Extract the [x, y] coordinate from the center of the cell holding the provided text.  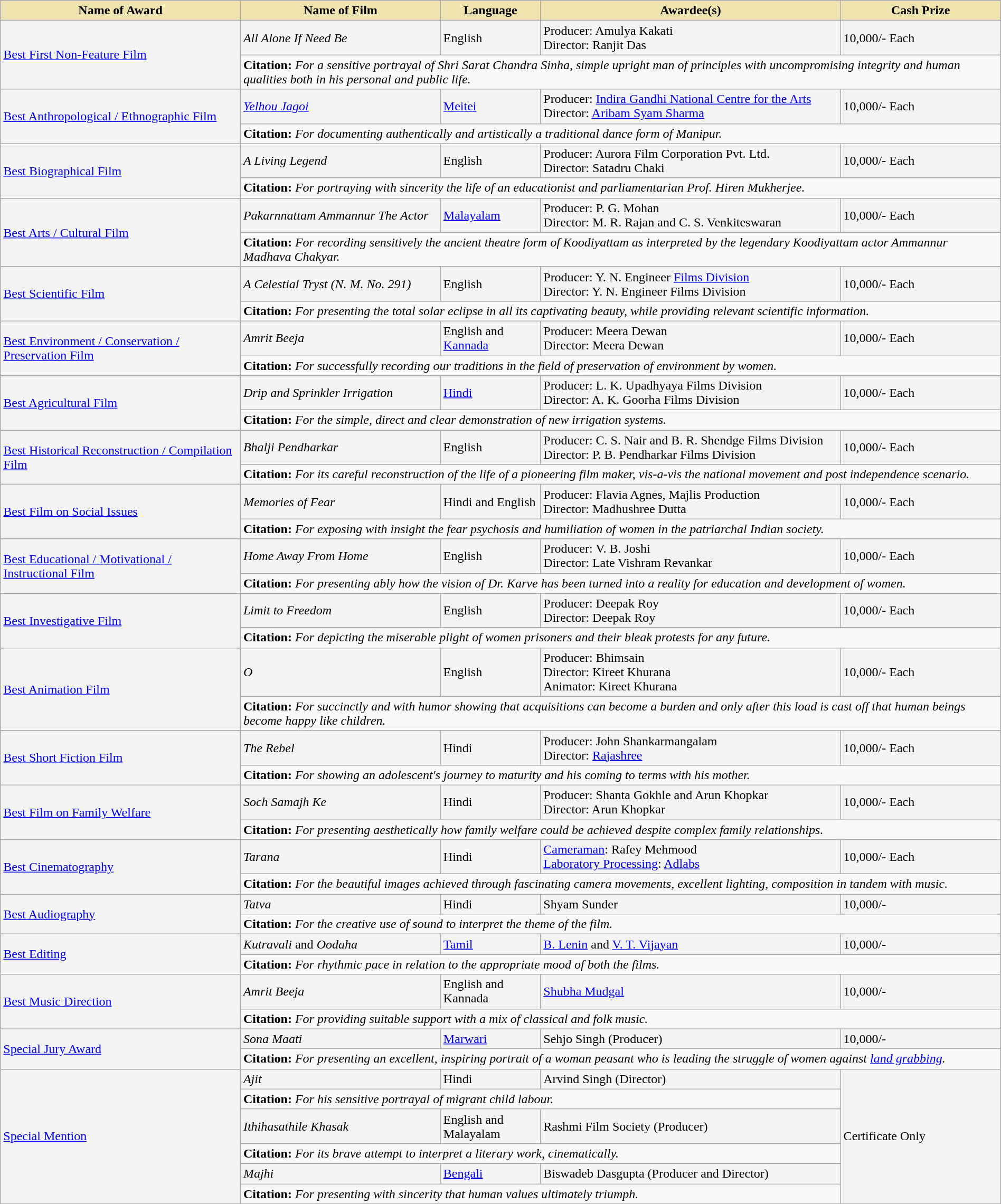
All Alone If Need Be [340, 38]
Producer: V. B. JoshiDirector: Late Vishram Revankar [691, 556]
Malayalam [490, 215]
Producer: P. G. MohanDirector: M. R. Rajan and C. S. Venkiteswaran [691, 215]
Best Environment / Conservation / Preservation Film [120, 348]
Shubha Mudgal [691, 991]
Awardee(s) [691, 11]
Kutravali and Oodaha [340, 944]
English and Malayalam [490, 1126]
Producer: John ShankarmangalamDirector: Rajashree [691, 747]
Producer: Flavia Agnes, Majlis ProductionDirector: Madhushree Dutta [691, 501]
Best Animation Film [120, 689]
Limit to Freedom [340, 610]
Citation: For his sensitive portrayal of migrant child labour. [541, 1099]
B. Lenin and V. T. Vijayan [691, 944]
Best Educational / Motivational / Instructional Film [120, 566]
Name of Film [340, 11]
Best Anthropological / Ethnographic Film [120, 116]
Producer: BhimsainDirector: Kireet KhuranaAnimator: Kireet Khurana [691, 672]
Special Jury Award [120, 1049]
Bengali [490, 1173]
Bhalji Pendharkar [340, 448]
Name of Award [120, 11]
Best First Non-Feature Film [120, 55]
Best Short Fiction Film [120, 758]
Citation: For presenting with sincerity that human values ultimately triumph. [541, 1193]
Pakarnnattam Ammannur The Actor [340, 215]
Producer: Aurora Film Corporation Pvt. Ltd.Director: Satadru Chaki [691, 160]
Citation: For its brave attempt to interpret a literary work, cinematically. [541, 1153]
Citation: For rhythmic pace in relation to the appropriate mood of both the films. [620, 964]
Producer: C. S. Nair and B. R. Shendge Films DivisionDirector: P. B. Pendharkar Films Division [691, 448]
Sehjo Singh (Producer) [691, 1039]
Producer: L. K. Upadhyaya Films DivisionDirector: A. K. Goorha Films Division [691, 393]
Memories of Fear [340, 501]
Biswadeb Dasgupta (Producer and Director) [691, 1173]
Best Editing [120, 954]
Best Film on Social Issues [120, 512]
Majhi [340, 1173]
Citation: For its careful reconstruction of the life of a pioneering film maker, vis-a-vis the national movement and post independence scenario. [620, 475]
Best Investigative Film [120, 621]
O [340, 672]
Tamil [490, 944]
Producer: Amulya KakatiDirector: Ranjit Das [691, 38]
Citation: For successfully recording our traditions in the field of preservation of environment by women. [620, 366]
Producer: Indira Gandhi National Centre for the ArtsDirector: Aribam Syam Sharma [691, 107]
Arvind Singh (Director) [691, 1079]
Tarana [340, 857]
Best Film on Family Welfare [120, 812]
Sona Maati [340, 1039]
Producer: Deepak RoyDirector: Deepak Roy [691, 610]
Best Audiography [120, 914]
A Celestial Tryst (N. M. No. 291) [340, 284]
Best Music Direction [120, 1002]
Citation: For depicting the miserable plight of women prisoners and their bleak protests for any future. [620, 638]
Home Away From Home [340, 556]
Marwari [490, 1039]
Producer: Shanta Gokhle and Arun KhopkarDirector: Arun Khopkar [691, 802]
Citation: For portraying with sincerity the life of an educationist and parliamentarian Prof. Hiren Mukherjee. [620, 188]
Rashmi Film Society (Producer) [691, 1126]
Drip and Sprinkler Irrigation [340, 393]
Cameraman: Rafey MehmoodLaboratory Processing: Adlabs [691, 857]
Ithihasathile Khasak [340, 1126]
Best Historical Reconstruction / Compilation Film [120, 457]
Tatva [340, 904]
Producer: Meera DewanDirector: Meera Dewan [691, 338]
Citation: For providing suitable support with a mix of classical and folk music. [620, 1019]
Special Mention [120, 1136]
Soch Samajh Ke [340, 802]
Citation: For presenting aesthetically how family welfare could be achieved despite complex family relationships. [620, 829]
Best Agricultural Film [120, 403]
Citation: For exposing with insight the fear psychosis and humiliation of women in the patriarchal Indian society. [620, 529]
Citation: For documenting authentically and artistically a traditional dance form of Manipur. [620, 134]
Citation: For presenting an excellent, inspiring portrait of a woman peasant who is leading the struggle of women against land grabbing. [620, 1059]
Citation: For the beautiful images achieved through fascinating camera movements, excellent lighting, composition in tandem with music. [620, 884]
Citation: For presenting ably how the vision of Dr. Karve has been turned into a reality for education and development of women. [620, 583]
Citation: For presenting the total solar eclipse in all its captivating beauty, while providing relevant scientific information. [620, 311]
Hindi and English [490, 501]
Citation: For the creative use of sound to interpret the theme of the film. [620, 924]
Ajit [340, 1079]
Meitei [490, 107]
Best Biographical Film [120, 171]
Cash Prize [921, 11]
Language [490, 11]
Best Scientific Film [120, 293]
A Living Legend [340, 160]
Yelhou Jagoi [340, 107]
Producer: Y. N. Engineer Films DivisionDirector: Y. N. Engineer Films Division [691, 284]
Citation: For the simple, direct and clear demonstration of new irrigation systems. [620, 420]
Certificate Only [921, 1136]
Best Cinematography [120, 867]
Shyam Sunder [691, 904]
Citation: For showing an adolescent's journey to maturity and his coming to terms with his mother. [620, 775]
The Rebel [340, 747]
Best Arts / Cultural Film [120, 232]
